Return (X, Y) of the center of cell containing provided text 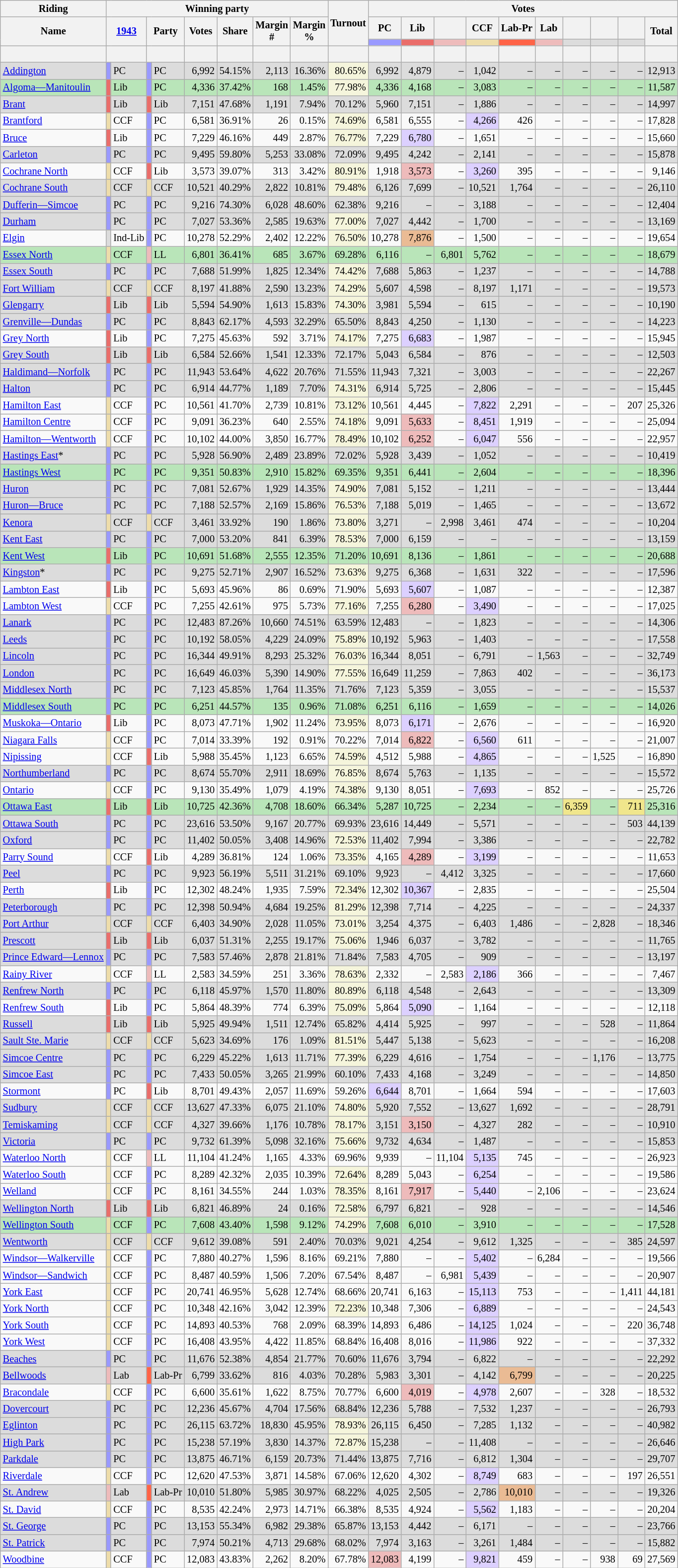
78.35% (348, 1191)
2,643 (482, 990)
135 (272, 706)
5,863 (417, 271)
71.76% (348, 690)
14,125 (482, 1325)
1,042 (482, 71)
1,631 (482, 573)
Share (235, 31)
34.55% (235, 1191)
77.55% (348, 673)
9,021 (385, 1241)
2,113 (272, 71)
9,939 (385, 1158)
1,987 (482, 338)
12,387 (661, 589)
975 (272, 606)
40.59% (235, 1275)
2,878 (272, 957)
56.90% (235, 455)
68.02% (348, 1543)
St. Patrick (54, 1543)
73.63% (348, 573)
36.91% (235, 121)
Riverdale (54, 1476)
17,528 (661, 1225)
852 (549, 790)
2,035 (272, 1175)
19,573 (661, 288)
73.01% (348, 924)
Simcoe East (54, 1074)
24 (272, 1208)
1,087 (482, 589)
57.46% (235, 957)
87.26% (235, 623)
5,439 (482, 1275)
4,865 (482, 756)
14.37% (309, 1442)
21.77% (309, 1359)
St. George (54, 1526)
19.17% (309, 940)
Ontario (54, 790)
70.03% (348, 1241)
402 (517, 673)
1.86% (309, 522)
York East (54, 1292)
47.53% (235, 1476)
4,302 (417, 1476)
32.29% (309, 322)
St. Andrew (54, 1492)
Hamilton—Wentworth (54, 439)
745 (517, 1158)
Kent West (54, 556)
Winning party (218, 8)
6,126 (385, 188)
22,957 (661, 439)
72.09% (348, 155)
1,596 (272, 1258)
42.32% (235, 1175)
6,028 (272, 205)
10,367 (417, 890)
5,960 (385, 104)
33.39% (235, 740)
77.39% (348, 1058)
3,830 (272, 1442)
768 (272, 1325)
6,163 (417, 1292)
928 (482, 1208)
Haldimand—Norfolk (54, 372)
11.85% (309, 1342)
45.67% (235, 1409)
74.90% (348, 489)
2,973 (272, 1509)
4,713 (272, 1543)
24,597 (661, 1241)
841 (272, 539)
36,748 (661, 1325)
7,994 (417, 840)
7.59% (309, 890)
4,879 (417, 71)
207 (632, 405)
Temiskaming (54, 1125)
Essex South (54, 271)
50.83% (235, 472)
13,169 (661, 221)
Lanark (54, 623)
44.57% (235, 706)
51.80% (235, 1492)
75.89% (348, 640)
11.71% (309, 1058)
6.65% (309, 756)
2,028 (272, 924)
4,598 (417, 288)
6,981 (450, 1275)
75.66% (348, 1141)
0.15% (309, 121)
50.94% (235, 907)
78.53% (348, 539)
14,223 (661, 322)
4,254 (417, 1241)
20,204 (661, 1509)
1,700 (482, 221)
11.35% (309, 690)
39.07% (235, 171)
220 (632, 1325)
69.28% (348, 255)
69.96% (348, 1158)
5,019 (417, 505)
1,130 (482, 322)
19,326 (661, 1492)
Kenora (54, 522)
28,791 (661, 1108)
Lambton East (54, 589)
44,139 (661, 824)
6,075 (272, 1108)
5,920 (385, 1108)
Essex North (54, 255)
4,704 (272, 1409)
7,467 (661, 974)
Bracondale (54, 1392)
19,654 (661, 238)
35.61% (235, 1392)
1,935 (272, 890)
4,019 (417, 1392)
46.16% (235, 138)
5,633 (417, 422)
4.19% (309, 790)
10.78% (309, 1125)
5,098 (272, 1141)
10,419 (661, 455)
20,907 (661, 1275)
Glengarry (54, 305)
45.22% (235, 1058)
1.06% (309, 857)
3,271 (385, 522)
1,164 (482, 1007)
594 (517, 1091)
Lambton West (54, 606)
Niagara Falls (54, 740)
55.70% (235, 773)
Port Arthur (54, 924)
32,749 (661, 656)
76.77% (348, 138)
2,234 (482, 807)
42.16% (235, 1309)
26 (272, 121)
2,676 (482, 723)
Riding (54, 8)
8,749 (482, 1476)
3,910 (482, 1225)
16,920 (661, 723)
52.66% (235, 355)
19,566 (661, 1258)
34.90% (235, 924)
15,853 (661, 1141)
4.03% (309, 1375)
78.93% (348, 1425)
Grey North (54, 338)
53.20% (235, 539)
Peel (54, 874)
2,057 (272, 1091)
73.95% (348, 723)
72.64% (348, 1175)
3,260 (482, 171)
5,763 (417, 773)
2,291 (517, 405)
3,163 (417, 1543)
72.58% (348, 1208)
3,439 (417, 455)
20.76% (309, 372)
3,981 (385, 305)
4,242 (417, 155)
4,512 (385, 756)
4,445 (417, 405)
71.44% (348, 1459)
50.21% (235, 1543)
2.87% (309, 138)
5,402 (482, 1258)
2,835 (482, 890)
14.58% (309, 1476)
Addington (54, 71)
15.82% (309, 472)
1,183 (517, 1509)
1,886 (482, 104)
8.75% (309, 1392)
61.39% (235, 1141)
5.73% (309, 606)
68.66% (348, 1292)
3.42% (309, 171)
426 (517, 121)
7,714 (417, 907)
80.65% (348, 71)
42.61% (235, 606)
18,830 (272, 1425)
15,660 (661, 138)
67.54% (348, 1275)
Stormont (54, 1091)
3,782 (482, 940)
77.16% (348, 606)
15,878 (661, 155)
3.36% (309, 974)
611 (517, 740)
1,651 (482, 138)
1,487 (482, 1141)
1,132 (517, 1425)
10,660 (272, 623)
14.71% (309, 1509)
Wentworth (54, 1241)
9,146 (661, 171)
Party (165, 31)
12,404 (661, 205)
10,204 (661, 522)
27,569 (661, 1560)
12.22% (309, 238)
Welland (54, 1191)
57.19% (235, 1442)
449 (272, 138)
7,863 (482, 673)
53.36% (235, 221)
36.41% (235, 255)
18.69% (309, 773)
Dufferin—Simcoe (54, 205)
69 (632, 1560)
41.88% (235, 288)
22,292 (661, 1359)
23,766 (661, 1526)
15.86% (309, 505)
35.45% (235, 756)
685 (272, 255)
69.93% (348, 824)
282 (517, 1125)
4,978 (482, 1392)
16.52% (309, 573)
5,440 (482, 1191)
3,265 (272, 1074)
1,411 (632, 1292)
1,506 (272, 1275)
19.25% (309, 907)
Halton (54, 389)
11,986 (482, 1342)
53.64% (235, 372)
0.96% (309, 706)
4,622 (272, 372)
6,441 (417, 472)
Ind-Lib (129, 238)
7,552 (417, 1108)
40.29% (235, 188)
1,570 (272, 990)
5,090 (417, 1007)
385 (632, 1241)
54.90% (235, 305)
20.77% (309, 824)
Wellington North (54, 1208)
4,229 (272, 640)
Victoria (54, 1141)
Kingston* (54, 573)
4,705 (417, 957)
47.71% (235, 723)
753 (517, 1292)
2,141 (482, 155)
6,982 (272, 1526)
73.35% (348, 857)
5,152 (417, 489)
816 (272, 1375)
Eglinton (54, 1425)
29,707 (661, 1459)
18.60% (309, 807)
16,890 (661, 756)
4,548 (417, 990)
York West (54, 1342)
77.00% (348, 221)
15,945 (661, 338)
6,280 (417, 606)
1,692 (517, 1108)
Parry Sound (54, 857)
33.92% (235, 522)
21.10% (309, 1108)
16.36% (309, 71)
190 (272, 522)
14.96% (309, 840)
3,301 (417, 1375)
6,797 (385, 1208)
3,261 (482, 1543)
244 (272, 1191)
45.85% (235, 690)
6,368 (417, 573)
20,688 (661, 556)
1.03% (309, 1191)
Bruce (54, 138)
10,190 (661, 305)
3,151 (385, 1125)
Kent East (54, 539)
4,165 (385, 857)
8,293 (272, 656)
328 (604, 1392)
13,672 (661, 505)
12.39% (309, 1309)
York North (54, 1309)
19.63% (309, 221)
14.35% (309, 489)
Windsor—Sandwich (54, 1275)
25,726 (661, 790)
41.70% (235, 405)
18,396 (661, 472)
5,138 (417, 1041)
Peterborough (54, 907)
4,199 (417, 1560)
592 (272, 338)
6,047 (482, 439)
Cochrane South (54, 188)
43.40% (235, 1225)
1,189 (272, 389)
70.60% (348, 1359)
615 (482, 305)
1,165 (272, 1158)
17,828 (661, 121)
44.00% (235, 439)
6,889 (482, 1309)
81.29% (348, 907)
503 (632, 824)
6,010 (417, 1225)
51.31% (235, 940)
528 (604, 1024)
48.24% (235, 890)
18,679 (661, 255)
17,596 (661, 573)
6,252 (417, 439)
Simcoe Centre (54, 1058)
1.45% (309, 87)
52.67% (235, 489)
2,828 (604, 924)
2,910 (272, 472)
7,693 (482, 790)
36.81% (235, 857)
London (54, 673)
68.22% (348, 1492)
69.21% (348, 1258)
13.23% (309, 288)
12,503 (661, 355)
Sault Ste. Marie (54, 1041)
3,490 (482, 606)
3,199 (482, 857)
459 (517, 1560)
41.24% (235, 1158)
55.34% (235, 1526)
25,094 (661, 422)
Grenville—Dundas (54, 322)
Renfrew South (54, 1007)
72.02% (348, 455)
2,186 (482, 974)
Waterloo North (54, 1158)
45.63% (235, 338)
36.23% (235, 422)
46.03% (235, 673)
1,484 (517, 1543)
74.42% (348, 271)
1,211 (482, 489)
11.69% (309, 1091)
65.50% (348, 322)
62.17% (235, 322)
23.89% (309, 455)
22,782 (661, 840)
1,622 (272, 1392)
Turnout (348, 23)
12,913 (661, 71)
556 (517, 439)
37.42% (235, 87)
1,465 (482, 505)
938 (604, 1560)
5,963 (417, 640)
26,793 (661, 1409)
51.99% (235, 271)
45.95% (309, 1425)
5,390 (272, 673)
Russell (54, 1024)
15,113 (482, 1292)
40,982 (661, 1425)
1,024 (517, 1325)
2,607 (517, 1392)
78.49% (348, 439)
44,181 (661, 1292)
4,616 (417, 1058)
14,850 (661, 1074)
42.24% (235, 1509)
20,225 (661, 1375)
80.91% (348, 171)
48.60% (309, 205)
124 (272, 857)
Durham (54, 221)
74.80% (348, 1108)
Windsor—Walkerville (54, 1258)
High Park (54, 1442)
66.38% (348, 1509)
10.39% (309, 1175)
45.97% (235, 990)
7,285 (482, 1425)
4,422 (272, 1342)
4,593 (272, 322)
Sudbury (54, 1108)
Nipissing (54, 756)
7,822 (482, 405)
52.29% (235, 238)
76.03% (348, 656)
25,316 (661, 807)
366 (517, 974)
1,823 (482, 623)
Woodbine (54, 1560)
73.12% (348, 405)
71.08% (348, 706)
78.63% (348, 974)
1,825 (272, 271)
26,110 (661, 188)
24.09% (309, 640)
3,150 (417, 1125)
Waterloo South (54, 1175)
1,325 (517, 1241)
8,016 (417, 1342)
76.53% (348, 505)
2,739 (272, 405)
5,253 (272, 155)
5,985 (272, 1492)
72.23% (348, 1309)
48.39% (235, 1007)
25,504 (661, 890)
43.83% (235, 1560)
0.69% (309, 589)
Bellwoods (54, 1375)
2,806 (482, 389)
63.59% (348, 623)
8.16% (309, 1258)
14,306 (661, 623)
4,414 (385, 1024)
66.34% (348, 807)
79.48% (348, 188)
56.19% (235, 874)
4,250 (417, 322)
33.08% (309, 155)
Parkdale (54, 1459)
35.49% (235, 790)
1,403 (482, 640)
15,882 (661, 1543)
14.90% (309, 673)
168 (272, 87)
24,543 (661, 1309)
1,598 (272, 1225)
1,659 (482, 706)
14,449 (417, 824)
69.35% (348, 472)
2,604 (482, 472)
2,585 (272, 221)
13,775 (661, 1058)
3.67% (309, 255)
2,998 (450, 522)
72.17% (348, 355)
1,500 (482, 238)
74.59% (348, 756)
62.38% (348, 205)
5,447 (385, 1041)
313 (272, 171)
14,788 (661, 271)
3,042 (272, 1309)
74.18% (348, 422)
Beaches (54, 1359)
4.33% (309, 1158)
71.84% (348, 957)
2.55% (309, 422)
711 (632, 807)
59.80% (235, 155)
23,624 (661, 1191)
7,532 (482, 1409)
16.77% (309, 439)
11,653 (661, 857)
1943 (127, 31)
3,083 (482, 87)
16,208 (661, 1041)
11.80% (309, 990)
6,644 (385, 1091)
65.82% (348, 1024)
1,902 (272, 723)
5,762 (482, 255)
5,983 (385, 1375)
37,332 (661, 1342)
74.51% (309, 623)
6,560 (482, 740)
1,486 (517, 924)
6,359 (577, 807)
2,169 (272, 505)
6,780 (417, 138)
4,634 (417, 1141)
30.97% (309, 1492)
1,525 (604, 756)
14,997 (661, 104)
1.09% (309, 1041)
Northumberland (54, 773)
17,660 (661, 874)
3,386 (482, 840)
3,249 (482, 1074)
74.31% (348, 389)
76.50% (348, 238)
15,537 (661, 690)
Huron—Bruce (54, 505)
1,191 (272, 104)
Margin# (272, 31)
5,571 (482, 824)
2,907 (272, 573)
7,321 (417, 372)
70.22% (348, 740)
53.50% (235, 824)
1,563 (549, 656)
31.21% (309, 874)
3,794 (417, 1359)
7,306 (417, 1309)
4,924 (417, 1509)
4,854 (272, 1359)
1,754 (482, 1058)
11,408 (482, 1442)
6,812 (482, 1459)
13,444 (661, 489)
71.90% (348, 589)
17,603 (661, 1091)
11,259 (417, 673)
70.12% (348, 104)
176 (272, 1041)
3,188 (482, 205)
2,555 (272, 556)
322 (517, 573)
Huron (54, 489)
3,408 (272, 840)
47.68% (235, 104)
17,558 (661, 640)
Middlesex North (54, 690)
75.09% (348, 1007)
Carleton (54, 155)
7.70% (309, 389)
6,450 (417, 1425)
40.53% (235, 1325)
Ottawa East (54, 807)
Ottawa South (54, 824)
76.85% (348, 773)
46.95% (235, 1292)
Hamilton East (54, 405)
65.87% (348, 1526)
1,052 (482, 455)
2,332 (385, 974)
251 (272, 974)
78.17% (348, 1125)
67.06% (348, 1476)
4,412 (450, 874)
2,911 (272, 773)
6,791 (482, 656)
29.38% (309, 1526)
3,871 (272, 1476)
192 (272, 740)
2.40% (309, 1241)
7,876 (417, 238)
67.78% (348, 1560)
St. David (54, 1509)
46.89% (235, 1208)
922 (517, 1342)
12.34% (309, 271)
591 (272, 1241)
63.72% (235, 1425)
4,266 (482, 121)
4,375 (417, 924)
Hastings West (54, 472)
19,586 (661, 1175)
4,225 (482, 907)
72.34% (348, 890)
32.16% (309, 1141)
3,055 (482, 690)
46.71% (235, 1459)
14,546 (661, 1208)
13,309 (661, 990)
3.71% (309, 338)
44.77% (235, 389)
Perth (54, 890)
0.91% (309, 740)
Prince Edward—Lennox (54, 957)
24,337 (661, 907)
26,551 (661, 1476)
4,142 (482, 1375)
640 (272, 422)
18,346 (661, 924)
4,025 (385, 1492)
72.53% (348, 840)
49.91% (235, 656)
7.94% (309, 104)
77.98% (348, 87)
21.81% (309, 957)
3,003 (482, 372)
52.38% (235, 1359)
Cochrane North (54, 171)
40.27% (235, 1258)
9.12% (309, 1225)
36,173 (661, 673)
86 (272, 589)
69.10% (348, 874)
1,079 (272, 790)
15.83% (309, 305)
3,850 (272, 439)
74.69% (348, 121)
2,255 (272, 940)
22,267 (661, 372)
13,159 (661, 539)
71.20% (348, 556)
5,135 (482, 1158)
Fort William (54, 288)
3,254 (385, 924)
11,765 (661, 940)
474 (517, 522)
683 (517, 1476)
26,923 (661, 1158)
Middlesex South (54, 706)
Elgin (54, 238)
2,786 (482, 1492)
Leeds (54, 640)
59.26% (348, 1091)
60.10% (348, 1074)
68.39% (348, 1325)
6,683 (417, 338)
York South (54, 1325)
3,325 (482, 874)
49.43% (235, 1091)
21.99% (309, 1074)
8.20% (309, 1560)
Dovercourt (54, 1409)
18,532 (661, 1392)
1,123 (272, 756)
52.71% (235, 573)
34.59% (235, 974)
72.87% (348, 1442)
80.89% (348, 990)
6,486 (417, 1325)
395 (517, 171)
1,135 (482, 773)
2,822 (272, 188)
7,917 (417, 1191)
1,664 (482, 1091)
2,262 (272, 1560)
11.24% (309, 723)
15,572 (661, 773)
47.33% (235, 1108)
197 (632, 1476)
1,541 (272, 355)
43.95% (235, 1342)
39.66% (235, 1125)
4,708 (272, 807)
75.06% (348, 940)
Name (54, 31)
2,590 (272, 288)
6,284 (549, 1258)
997 (482, 1024)
Brantford (54, 121)
Renfrew North (54, 990)
45.96% (235, 589)
6,555 (417, 121)
Grey South (54, 355)
33.62% (235, 1375)
5,287 (385, 807)
5,628 (272, 1292)
54.15% (235, 71)
17,025 (661, 606)
15,445 (661, 389)
21,007 (661, 740)
70.28% (348, 1375)
Wellington South (54, 1225)
71.55% (348, 372)
5,359 (417, 690)
Brant (54, 104)
Lincoln (54, 656)
Prescott (54, 940)
17.56% (309, 1409)
51.68% (235, 556)
4,684 (272, 907)
1,919 (517, 422)
909 (482, 957)
9,167 (272, 824)
1,918 (385, 171)
52.57% (235, 505)
42.36% (235, 807)
Hamilton Centre (54, 422)
0.16% (309, 1208)
5,725 (417, 389)
25,326 (661, 405)
1,861 (482, 556)
26,646 (661, 1442)
2,505 (417, 1492)
6,254 (482, 1175)
1,171 (517, 288)
Rainy River (54, 974)
1,946 (385, 940)
12.35% (309, 556)
876 (482, 355)
Algoma—Manitoulin (54, 87)
70.77% (348, 1392)
74.17% (348, 338)
9,821 (482, 1560)
Oxford (54, 840)
Total (661, 31)
20.73% (309, 1459)
2,489 (272, 455)
Margin% (309, 31)
5,511 (272, 874)
7.20% (309, 1275)
14,026 (661, 706)
1,304 (517, 1459)
58.05% (235, 640)
29.68% (309, 1543)
12.33% (309, 355)
5,562 (482, 1509)
5,788 (417, 1409)
11,864 (661, 1024)
7,699 (417, 188)
1,929 (272, 489)
2.09% (309, 1325)
11,587 (661, 87)
2,402 (272, 238)
1,511 (272, 1024)
34.69% (235, 1041)
7,716 (417, 1459)
39.08% (235, 1241)
73.80% (348, 522)
10,910 (661, 1125)
12,118 (661, 1007)
774 (272, 1007)
11.05% (309, 924)
8,136 (417, 556)
2,106 (549, 1191)
81.51% (348, 1041)
25.32% (309, 656)
Muskoka—Ontario (54, 723)
74.38% (348, 790)
Hastings East* (54, 455)
13,197 (661, 957)
49.94% (235, 1024)
8,451 (482, 422)
